Capture the cell that displays the provided text and extract its (X, Y) central coordinate. 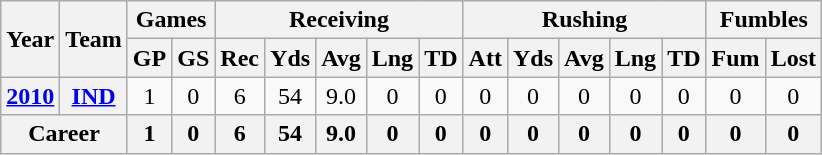
Year (30, 39)
Lost (793, 58)
2010 (30, 96)
Receiving (339, 20)
Fumbles (764, 20)
Rushing (584, 20)
Games (170, 20)
GS (194, 58)
Team (94, 39)
GP (149, 58)
Career (64, 134)
Rec (240, 58)
IND (94, 96)
Att (485, 58)
Fum (736, 58)
